Identify which cell holds the provided text, then report its (X, Y) central coordinate. 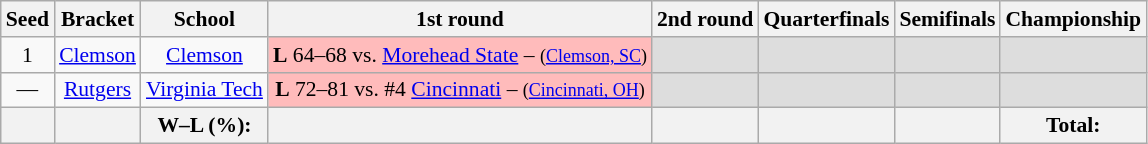
2nd round (705, 19)
L 64–68 vs. Morehead State – (Clemson, SC) (460, 55)
Virginia Tech (204, 90)
Championship (1073, 19)
L 72–81 vs. #4 Cincinnati – (Cincinnati, OH) (460, 90)
— (28, 90)
Rutgers (98, 90)
Bracket (98, 19)
W–L (%): (204, 126)
Quarterfinals (826, 19)
1st round (460, 19)
Total: (1073, 126)
Semifinals (947, 19)
Seed (28, 19)
School (204, 19)
1 (28, 55)
